Extract the [X, Y] coordinate from the center of the cell holding the provided text.  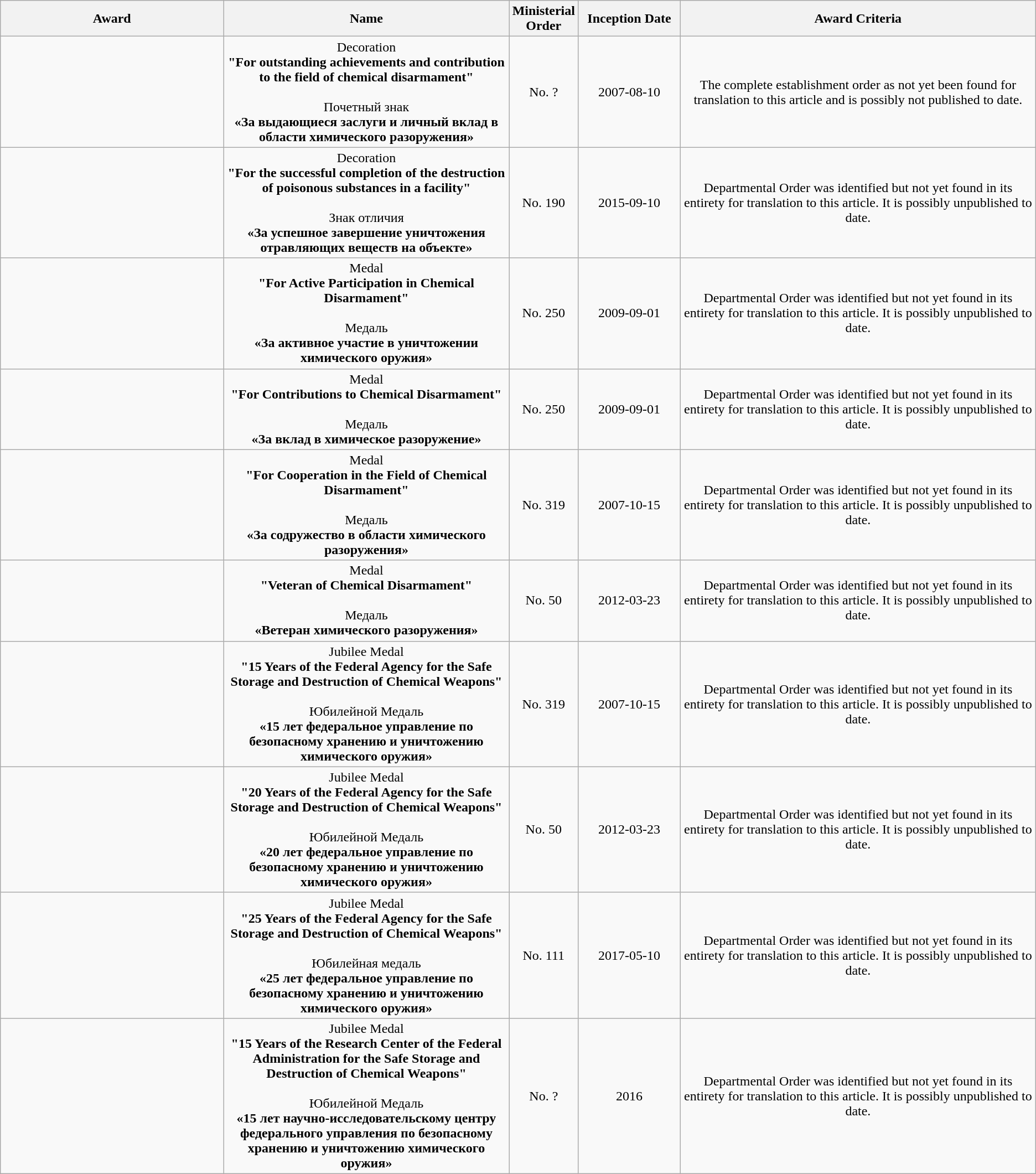
Award [112, 19]
The complete establishment order as not yet been found for translation to this article and is possibly not published to date. [858, 92]
Name [366, 19]
No. 190 [543, 203]
Medal"For Cooperation in the Field of Chemical Disarmament"Медаль«За содружество в области химического разоружения» [366, 505]
Medal"For Contributions to Chemical Disarmament"Медаль«За вклад в химическое разоружение» [366, 409]
2007-08-10 [629, 92]
No. 111 [543, 955]
Ministerial Order [543, 19]
Medal"Veteran of Chemical Disarmament"Медаль«Ветеран химического разоружения» [366, 601]
2017-05-10 [629, 955]
Award Criteria [858, 19]
2016 [629, 1096]
2015-09-10 [629, 203]
Medal"For Active Participation in Chemical Disarmament"Медаль«За активное участие в уничтожении химического оружия» [366, 313]
Inception Date [629, 19]
